Extract the (X, Y) coordinate from the center of the cell holding the provided text.  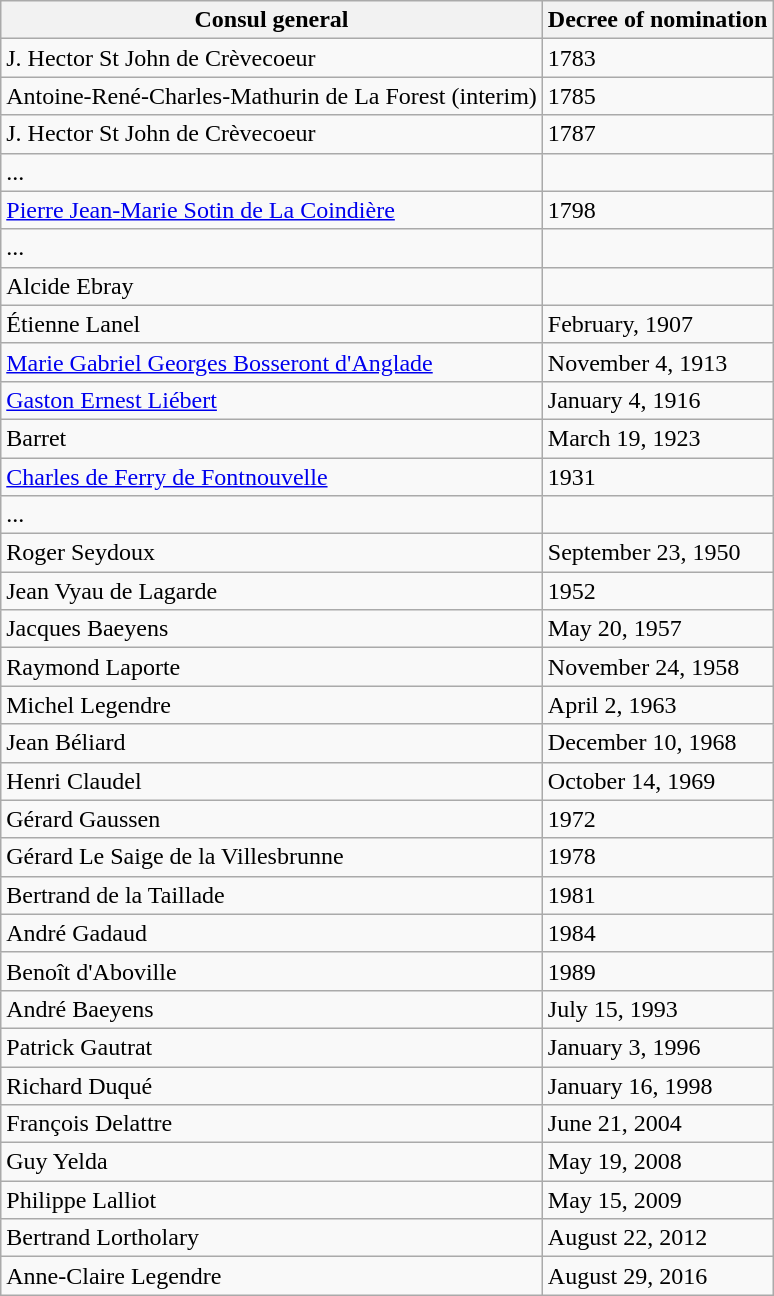
Marie Gabriel Georges Bosseront d'Anglade (272, 362)
September 23, 1950 (658, 553)
January 16, 1998 (658, 1085)
August 29, 2016 (658, 1276)
November 24, 1958 (658, 667)
1931 (658, 477)
Jean Béliard (272, 743)
May 20, 1957 (658, 629)
Bertrand Lortholary (272, 1238)
André Gadaud (272, 933)
1981 (658, 895)
March 19, 1923 (658, 438)
1972 (658, 819)
Gérard Gaussen (272, 819)
Guy Yelda (272, 1162)
Patrick Gautrat (272, 1047)
Benoît d'Aboville (272, 971)
May 19, 2008 (658, 1162)
Raymond Laporte (272, 667)
Barret (272, 438)
1978 (658, 857)
May 15, 2009 (658, 1200)
February, 1907 (658, 324)
Consul general (272, 20)
1952 (658, 591)
October 14, 1969 (658, 781)
December 10, 1968 (658, 743)
Pierre Jean-Marie Sotin de La Coindière (272, 210)
Bertrand de la Taillade (272, 895)
June 21, 2004 (658, 1124)
Roger Seydoux (272, 553)
Alcide Ebray (272, 286)
Richard Duqué (272, 1085)
April 2, 1963 (658, 705)
1787 (658, 134)
1984 (658, 933)
François Delattre (272, 1124)
Antoine-René-Charles-Mathurin de La Forest (interim) (272, 96)
Charles de Ferry de Fontnouvelle (272, 477)
January 4, 1916 (658, 400)
1785 (658, 96)
January 3, 1996 (658, 1047)
Jean Vyau de Lagarde (272, 591)
November 4, 1913 (658, 362)
Gérard Le Saige de la Villesbrunne (272, 857)
Michel Legendre (272, 705)
Jacques Baeyens (272, 629)
August 22, 2012 (658, 1238)
Henri Claudel (272, 781)
1783 (658, 58)
André Baeyens (272, 1009)
Gaston Ernest Liébert (272, 400)
July 15, 1993 (658, 1009)
1989 (658, 971)
1798 (658, 210)
Decree of nomination (658, 20)
Philippe Lalliot (272, 1200)
Étienne Lanel (272, 324)
Anne-Claire Legendre (272, 1276)
